Output the (x, y) coordinate of the center of the cell containing the given text.  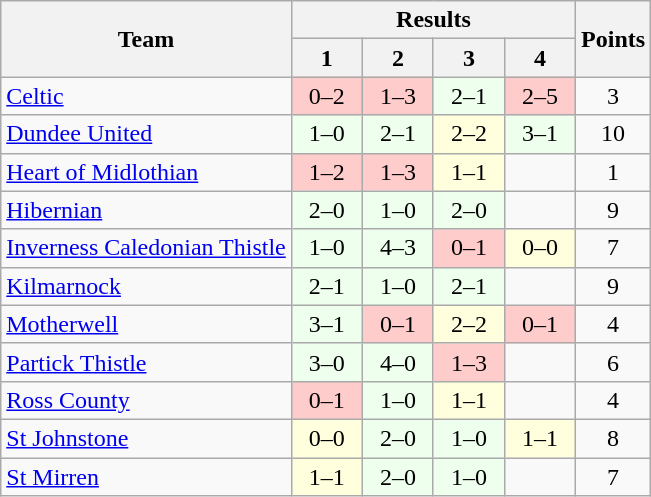
Team (146, 39)
Inverness Caledonian Thistle (146, 248)
St Mirren (146, 477)
Celtic (146, 96)
1–2 (326, 172)
St Johnstone (146, 438)
Heart of Midlothian (146, 172)
Kilmarnock (146, 286)
Ross County (146, 400)
4–0 (398, 362)
Results (433, 20)
3–0 (326, 362)
Points (614, 39)
0–2 (326, 96)
Hibernian (146, 210)
2–5 (540, 96)
6 (614, 362)
Partick Thistle (146, 362)
2 (398, 58)
8 (614, 438)
10 (614, 134)
Motherwell (146, 324)
Dundee United (146, 134)
4–3 (398, 248)
